Pinpoint the cell where the given text exists, returning its (X, Y) midpoint coordinate. 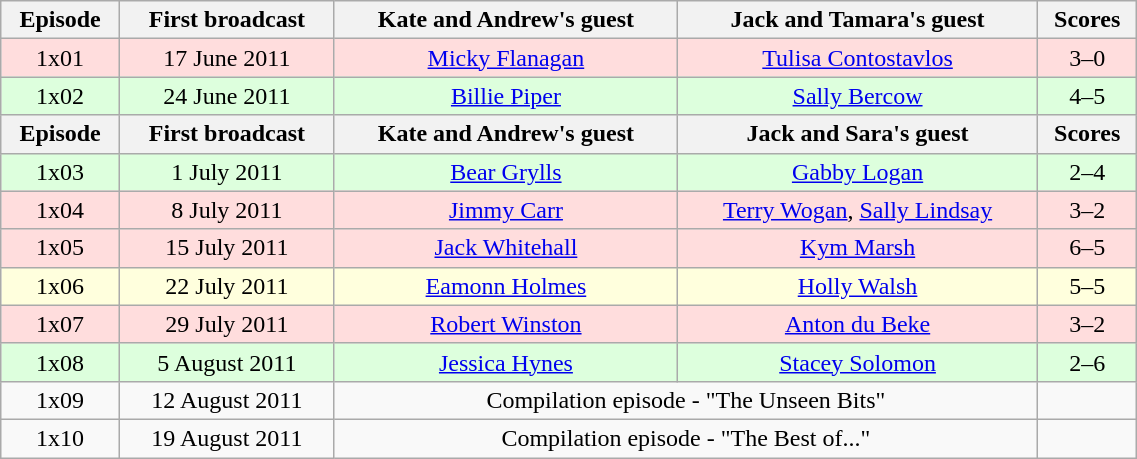
Robert Winston (506, 324)
29 July 2011 (226, 324)
Jack Whitehall (506, 248)
1x10 (60, 438)
1 July 2011 (226, 172)
1x09 (60, 400)
2–4 (1088, 172)
19 August 2011 (226, 438)
6–5 (1088, 248)
1x06 (60, 286)
1x08 (60, 362)
Jessica Hynes (506, 362)
5–5 (1088, 286)
3–0 (1088, 58)
Sally Bercow (858, 96)
1x07 (60, 324)
Anton du Beke (858, 324)
Jimmy Carr (506, 210)
1x03 (60, 172)
Terry Wogan, Sally Lindsay (858, 210)
Compilation episode - "The Unseen Bits" (686, 400)
Compilation episode - "The Best of..." (686, 438)
Gabby Logan (858, 172)
1x05 (60, 248)
12 August 2011 (226, 400)
22 July 2011 (226, 286)
24 June 2011 (226, 96)
Stacey Solomon (858, 362)
Jack and Sara's guest (858, 134)
Jack and Tamara's guest (858, 20)
1x02 (60, 96)
Tulisa Contostavlos (858, 58)
Kym Marsh (858, 248)
4–5 (1088, 96)
Bear Grylls (506, 172)
Eamonn Holmes (506, 286)
2–6 (1088, 362)
5 August 2011 (226, 362)
Billie Piper (506, 96)
1x04 (60, 210)
1x01 (60, 58)
8 July 2011 (226, 210)
Holly Walsh (858, 286)
15 July 2011 (226, 248)
17 June 2011 (226, 58)
Micky Flanagan (506, 58)
